Find where the given text appears and provide that cell's center as (X, Y) coordinate. 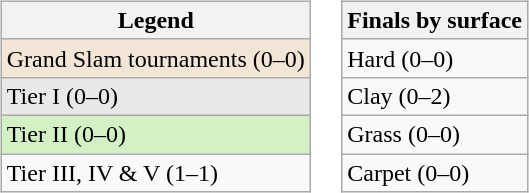
Clay (0–2) (435, 96)
Tier II (0–0) (156, 134)
Finals by surface (435, 20)
Tier I (0–0) (156, 96)
Hard (0–0) (435, 58)
Legend (156, 20)
Grass (0–0) (435, 134)
Grand Slam tournaments (0–0) (156, 58)
Tier III, IV & V (1–1) (156, 173)
Carpet (0–0) (435, 173)
